Search for the cell housing the specified text and yield its [X, Y] center coordinate. 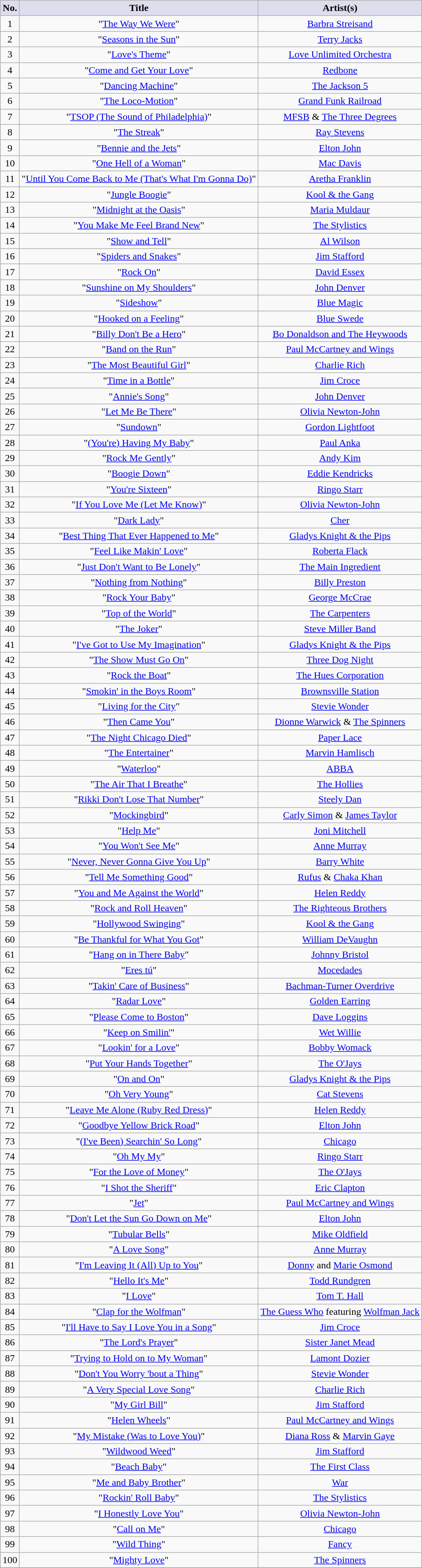
"Hang on in There Baby" [139, 955]
62 [10, 970]
"Rock On" [139, 272]
92 [10, 1435]
35 [10, 551]
99 [10, 1544]
22 [10, 349]
"Sundown" [139, 427]
58 [10, 908]
"Beach Baby" [139, 1467]
Blue Magic [340, 303]
Mac Davis [340, 163]
"Be Thankful for What You Got" [139, 939]
"My Mistake (Was to Love You)" [139, 1435]
The First Class [340, 1467]
Dionne Warwick & The Spinners [340, 722]
"Don't You Worry 'bout a Thing" [139, 1374]
"Rock Me Gently" [139, 458]
"Just Don't Want to Be Lonely" [139, 567]
43 [10, 675]
Three Dog Night [340, 660]
50 [10, 784]
"Goodbye Yellow Brick Road" [139, 1125]
68 [10, 1063]
ABBA [340, 769]
Paul Anka [340, 442]
The Hues Corporation [340, 675]
Steely Dan [340, 799]
13 [10, 210]
"Rock and Roll Heaven" [139, 908]
"You Won't See Me" [139, 846]
76 [10, 1188]
36 [10, 567]
84 [10, 1312]
Love Unlimited Orchestra [340, 55]
95 [10, 1482]
"Tubular Bells" [139, 1234]
54 [10, 846]
"Oh Very Young" [139, 1094]
"Oh My My" [139, 1156]
"The Most Beautiful Girl" [139, 365]
"Leave Me Alone (Ruby Red Dress)" [139, 1110]
Blue Swede [340, 318]
Andy Kim [340, 458]
"Top of the World" [139, 613]
98 [10, 1529]
20 [10, 318]
77 [10, 1203]
"Wildwood Weed" [139, 1451]
Barbra Streisand [340, 24]
"Hooked on a Feeling" [139, 318]
"A Love Song" [139, 1250]
74 [10, 1156]
61 [10, 955]
44 [10, 691]
Fancy [340, 1544]
41 [10, 644]
78 [10, 1219]
Steve Miller Band [340, 629]
10 [10, 163]
Todd Rundgren [340, 1281]
1 [10, 24]
"On and On" [139, 1079]
53 [10, 830]
The Righteous Brothers [340, 908]
"TSOP (The Sound of Philadelphia)" [139, 117]
"(I've Been) Searchin' So Long" [139, 1141]
"I'm Leaving It (All) Up to You" [139, 1265]
56 [10, 877]
48 [10, 753]
Cher [340, 520]
23 [10, 365]
"Me and Baby Brother" [139, 1482]
9 [10, 148]
"The Loco-Motion" [139, 101]
"Boogie Down" [139, 474]
94 [10, 1467]
"Help Me" [139, 830]
David Essex [340, 272]
"Waterloo" [139, 769]
21 [10, 334]
12 [10, 194]
William DeVaughn [340, 939]
Diana Ross & Marvin Gaye [340, 1435]
82 [10, 1281]
33 [10, 520]
Roberta Flack [340, 551]
19 [10, 303]
"Nothing from Nothing" [139, 582]
"Until You Come Back to Me (That's What I'm Gonna Do)" [139, 179]
70 [10, 1094]
16 [10, 256]
32 [10, 505]
57 [10, 892]
"Hello It's Me" [139, 1281]
40 [10, 629]
97 [10, 1513]
"Band on the Run" [139, 349]
Rufus & Chaka Khan [340, 877]
24 [10, 380]
Billy Preston [340, 582]
"Annie's Song" [139, 396]
"Sideshow" [139, 303]
"Trying to Hold on to My Woman" [139, 1358]
"Midnight at the Oasis" [139, 210]
26 [10, 411]
Joni Mitchell [340, 830]
37 [10, 582]
"Rock Your Baby" [139, 598]
"The Entertainer" [139, 753]
George McCrae [340, 598]
"Then Came You" [139, 722]
"Living for the City" [139, 707]
72 [10, 1125]
Sister Janet Mead [340, 1343]
Bo Donaldson and The Heywoods [340, 334]
"Wild Thing" [139, 1544]
25 [10, 396]
"The Air That I Breathe" [139, 784]
"The Lord's Prayer" [139, 1343]
51 [10, 799]
The Spinners [340, 1560]
15 [10, 241]
"Eres tú" [139, 970]
"I Love" [139, 1296]
80 [10, 1250]
"I'll Have to Say I Love You in a Song" [139, 1327]
47 [10, 738]
"Feel Like Makin' Love" [139, 551]
90 [10, 1405]
Tom T. Hall [340, 1296]
67 [10, 1048]
Grand Funk Railroad [340, 101]
"You and Me Against the World" [139, 892]
"Tell Me Something Good" [139, 877]
Mocedades [340, 970]
"Hollywood Swinging" [139, 923]
"Let Me Be There" [139, 411]
The Guess Who featuring Wolfman Jack [340, 1312]
No. [10, 8]
"Jungle Boogie" [139, 194]
69 [10, 1079]
The Carpenters [340, 613]
18 [10, 287]
"The Night Chicago Died" [139, 738]
Carly Simon & James Taylor [340, 815]
89 [10, 1389]
"Rockin' Roll Baby" [139, 1498]
Al Wilson [340, 241]
Barry White [340, 861]
30 [10, 474]
MFSB & The Three Degrees [340, 117]
"One Hell of a Woman" [139, 163]
"Radar Love" [139, 1001]
Bobby Womack [340, 1048]
28 [10, 442]
31 [10, 489]
"Smokin' in the Boys Room" [139, 691]
8 [10, 132]
Gordon Lightfoot [340, 427]
"Show and Tell" [139, 241]
Title [139, 8]
Dave Loggins [340, 1017]
73 [10, 1141]
7 [10, 117]
81 [10, 1265]
88 [10, 1374]
52 [10, 815]
"Clap for the Wolfman" [139, 1312]
Aretha Franklin [340, 179]
Wet Willie [340, 1032]
"Don't Let the Sun Go Down on Me" [139, 1219]
49 [10, 769]
"You're Sixteen" [139, 489]
"The Way We Were" [139, 24]
2 [10, 39]
"Please Come to Boston" [139, 1017]
"Best Thing That Ever Happened to Me" [139, 536]
"You Make Me Feel Brand New" [139, 225]
66 [10, 1032]
War [340, 1482]
The Hollies [340, 784]
45 [10, 707]
"Takin' Care of Business" [139, 986]
Eddie Kendricks [340, 474]
60 [10, 939]
"Dancing Machine" [139, 86]
29 [10, 458]
87 [10, 1358]
"(You're) Having My Baby" [139, 442]
The Main Ingredient [340, 567]
"Love's Theme" [139, 55]
Eric Clapton [340, 1188]
Redbone [340, 70]
"A Very Special Love Song" [139, 1389]
65 [10, 1017]
"Never, Never Gonna Give You Up" [139, 861]
"The Joker" [139, 629]
"Dark Lady" [139, 520]
91 [10, 1420]
"Keep on Smilin'" [139, 1032]
Donny and Marie Osmond [340, 1265]
"Jet" [139, 1203]
"For the Love of Money" [139, 1172]
14 [10, 225]
"The Streak" [139, 132]
Mike Oldfield [340, 1234]
Johnny Bristol [340, 955]
"My Girl Bill" [139, 1405]
Artist(s) [340, 8]
"Lookin' for a Love" [139, 1048]
85 [10, 1327]
86 [10, 1343]
Bachman-Turner Overdrive [340, 986]
4 [10, 70]
100 [10, 1560]
96 [10, 1498]
Brownsville Station [340, 691]
"Helen Wheels" [139, 1420]
Cat Stevens [340, 1094]
Lamont Dozier [340, 1358]
75 [10, 1172]
"Billy Don't Be a Hero" [139, 334]
71 [10, 1110]
Golden Earring [340, 1001]
"Mighty Love" [139, 1560]
"Call on Me" [139, 1529]
27 [10, 427]
11 [10, 179]
"Come and Get Your Love" [139, 70]
83 [10, 1296]
"If You Love Me (Let Me Know)" [139, 505]
6 [10, 101]
17 [10, 272]
59 [10, 923]
38 [10, 598]
Ray Stevens [340, 132]
"Seasons in the Sun" [139, 39]
"I've Got to Use My Imagination" [139, 644]
Terry Jacks [340, 39]
"Sunshine on My Shoulders" [139, 287]
3 [10, 55]
Marvin Hamlisch [340, 753]
The Jackson 5 [340, 86]
5 [10, 86]
"I Honestly Love You" [139, 1513]
"Bennie and the Jets" [139, 148]
Maria Muldaur [340, 210]
"Time in a Bottle" [139, 380]
"Mockingbird" [139, 815]
63 [10, 986]
42 [10, 660]
79 [10, 1234]
"Rock the Boat" [139, 675]
46 [10, 722]
"Spiders and Snakes" [139, 256]
"I Shot the Sheriff" [139, 1188]
39 [10, 613]
"The Show Must Go On" [139, 660]
"Rikki Don't Lose That Number" [139, 799]
34 [10, 536]
"Put Your Hands Together" [139, 1063]
55 [10, 861]
Paper Lace [340, 738]
93 [10, 1451]
64 [10, 1001]
